Extract the (x, y) coordinate from the center of the cell holding the provided text.  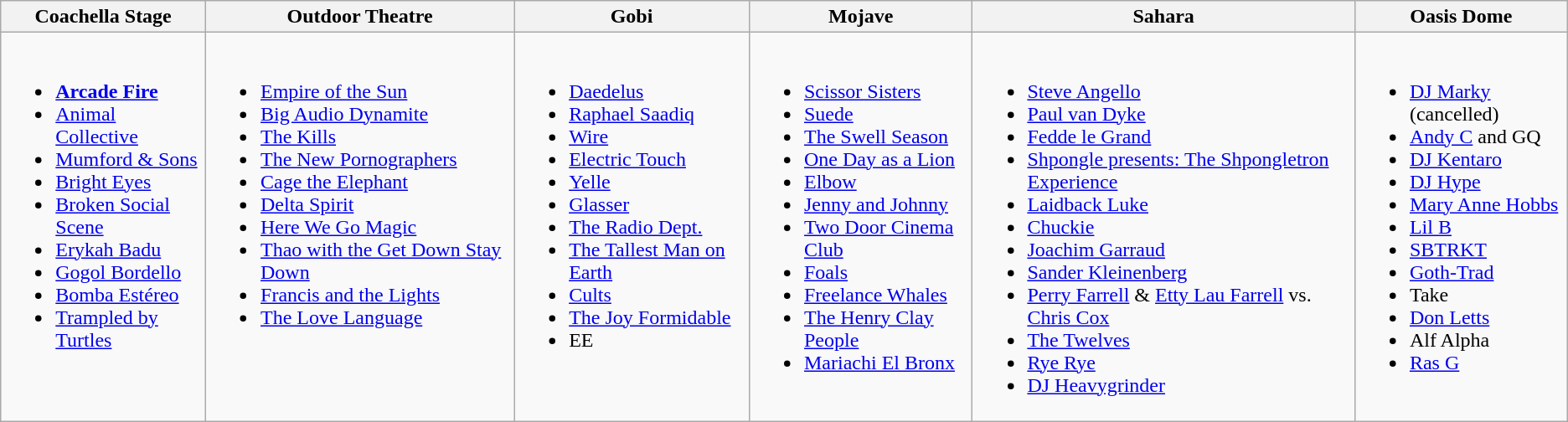
Sahara (1164, 17)
Gobi (632, 17)
Coachella Stage (104, 17)
DaedelusRaphael SaadiqWireElectric TouchYelleGlasserThe Radio Dept.The Tallest Man on EarthCultsThe Joy FormidableEE (632, 227)
DJ Marky (cancelled)Andy C and GQDJ KentaroDJ HypeMary Anne HobbsLil BSBTRKTGoth-TradTakeDon LettsAlf AlphaRas G (1461, 227)
Mojave (860, 17)
Oasis Dome (1461, 17)
Arcade FireAnimal CollectiveMumford & SonsBright EyesBroken Social SceneErykah BaduGogol BordelloBomba EstéreoTrampled by Turtles (104, 227)
Outdoor Theatre (360, 17)
